Extract the [X, Y] coordinate from the center of the cell holding the provided text.  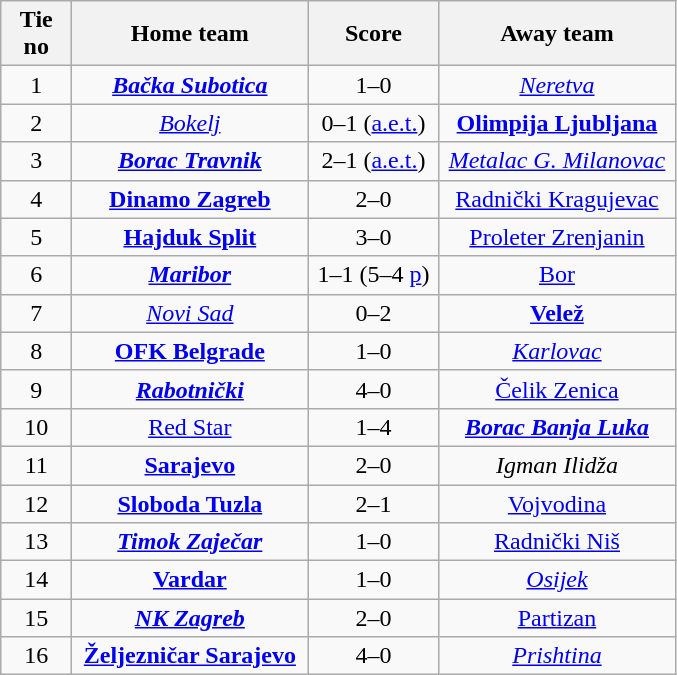
11 [36, 465]
0–2 [374, 313]
3 [36, 161]
Away team [557, 34]
Bačka Subotica [190, 85]
Metalac G. Milanovac [557, 161]
Karlovac [557, 351]
Borac Banja Luka [557, 427]
3–0 [374, 237]
Partizan [557, 618]
Osijek [557, 580]
1–4 [374, 427]
Home team [190, 34]
Velež [557, 313]
Tie no [36, 34]
12 [36, 503]
1–1 (5–4 p) [374, 275]
Vardar [190, 580]
Neretva [557, 85]
NK Zagreb [190, 618]
Hajduk Split [190, 237]
1 [36, 85]
Novi Sad [190, 313]
OFK Belgrade [190, 351]
Rabotnički [190, 389]
Čelik Zenica [557, 389]
14 [36, 580]
Bokelj [190, 123]
2–1 [374, 503]
Proleter Zrenjanin [557, 237]
Score [374, 34]
Red Star [190, 427]
5 [36, 237]
6 [36, 275]
Željezničar Sarajevo [190, 656]
2 [36, 123]
2–1 (a.e.t.) [374, 161]
Igman Ilidža [557, 465]
Vojvodina [557, 503]
Prishtina [557, 656]
16 [36, 656]
Sloboda Tuzla [190, 503]
13 [36, 542]
10 [36, 427]
0–1 (a.e.t.) [374, 123]
Bor [557, 275]
15 [36, 618]
Olimpija Ljubljana [557, 123]
4 [36, 199]
Borac Travnik [190, 161]
Dinamo Zagreb [190, 199]
Maribor [190, 275]
Radnički Niš [557, 542]
7 [36, 313]
Timok Zaječar [190, 542]
9 [36, 389]
Sarajevo [190, 465]
8 [36, 351]
Radnički Kragujevac [557, 199]
